Pinpoint the cell where the given text exists, returning its [x, y] midpoint coordinate. 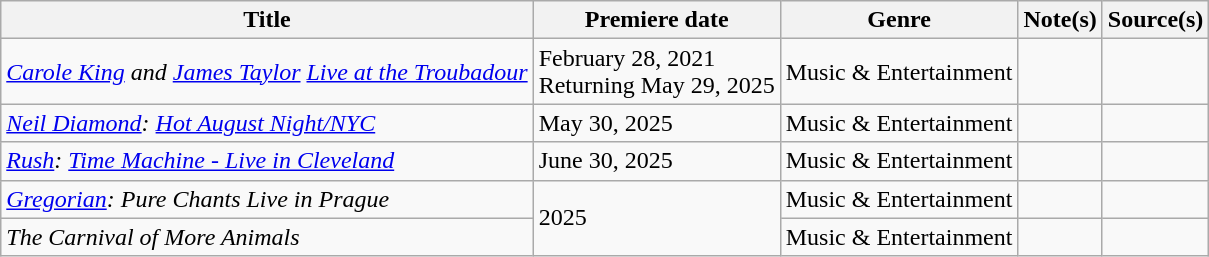
Premiere date [656, 20]
Genre [899, 20]
Carole King and James Taylor Live at the Troubadour [267, 72]
Gregorian: Pure Chants Live in Prague [267, 199]
February 28, 2021Returning May 29, 2025 [656, 72]
Note(s) [1060, 20]
The Carnival of More Animals [267, 237]
2025 [656, 218]
Rush: Time Machine - Live in Cleveland [267, 161]
Source(s) [1156, 20]
May 30, 2025 [656, 123]
Neil Diamond: Hot August Night/NYC [267, 123]
June 30, 2025 [656, 161]
Title [267, 20]
